Identify which cell holds the provided text, then report its (X, Y) central coordinate. 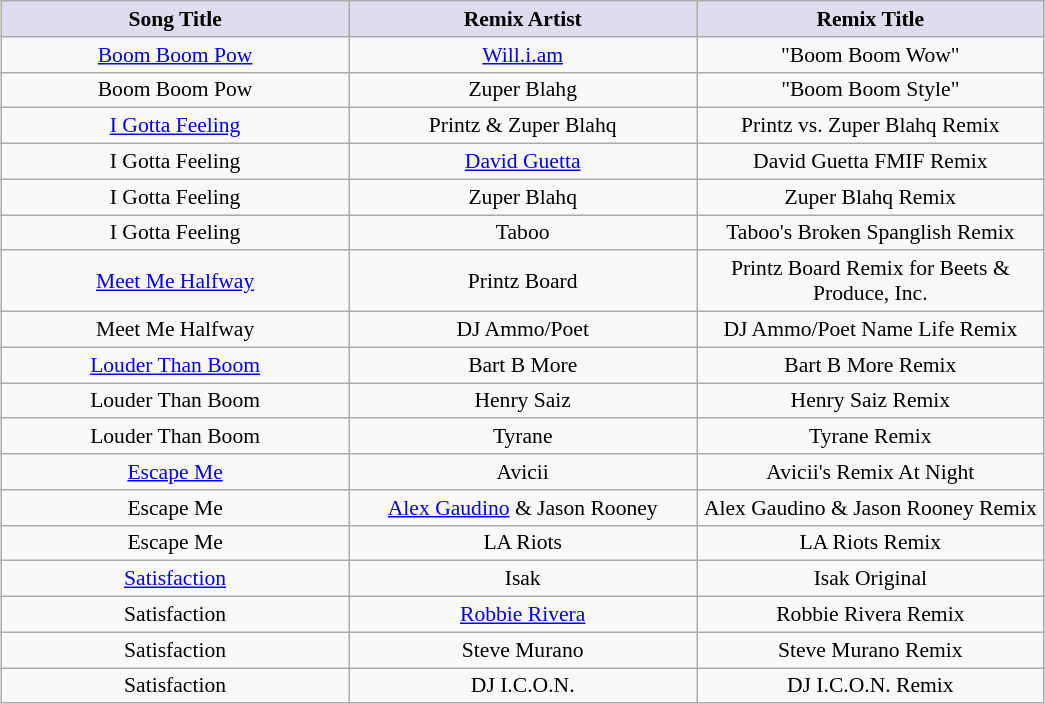
Isak (523, 579)
Bart B More (523, 365)
Remix Title (870, 19)
Alex Gaudino & Jason Rooney Remix (870, 507)
Printz & Zuper Blahq (523, 126)
LA Riots (523, 543)
Remix Artist (523, 19)
"Boom Boom Wow" (870, 54)
Robbie Rivera (523, 614)
Printz Board (523, 280)
Zuper Blahq Remix (870, 197)
Henry Saiz (523, 400)
Zuper Blahg (523, 90)
DJ I.C.O.N. (523, 686)
DJ Ammo/Poet Name Life Remix (870, 329)
Tyrane (523, 436)
DJ Ammo/Poet (523, 329)
LA Riots Remix (870, 543)
Alex Gaudino & Jason Rooney (523, 507)
David Guetta (523, 161)
Avicii's Remix At Night (870, 472)
Printz vs. Zuper Blahq Remix (870, 126)
David Guetta FMIF Remix (870, 161)
Avicii (523, 472)
Isak Original (870, 579)
Song Title (175, 19)
Steve Murano (523, 650)
DJ I.C.O.N. Remix (870, 686)
Tyrane Remix (870, 436)
Bart B More Remix (870, 365)
Taboo (523, 232)
Taboo's Broken Spanglish Remix (870, 232)
Steve Murano Remix (870, 650)
Will.i.am (523, 54)
Printz Board Remix for Beets & Produce, Inc. (870, 280)
Henry Saiz Remix (870, 400)
Zuper Blahq (523, 197)
"Boom Boom Style" (870, 90)
Robbie Rivera Remix (870, 614)
